Search for the cell housing the specified text and yield its (x, y) center coordinate. 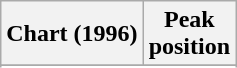
Chart (1996) (72, 34)
Peakposition (189, 34)
